Detect which cell encompasses the target text, then output its [x, y] center coordinate. 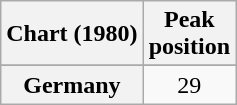
29 [189, 85]
Chart (1980) [72, 34]
Germany [72, 85]
Peakposition [189, 34]
